Pinpoint the cell where the given text exists, returning its [X, Y] midpoint coordinate. 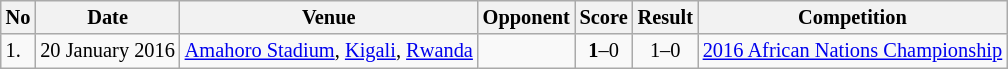
Venue [329, 17]
1. [18, 51]
Amahoro Stadium, Kigali, Rwanda [329, 51]
20 January 2016 [107, 51]
Score [604, 17]
Result [666, 17]
Date [107, 17]
Competition [852, 17]
No [18, 17]
2016 African Nations Championship [852, 51]
Opponent [526, 17]
